For the text-containing cell, return its midpoint in (X, Y) coordinate format. 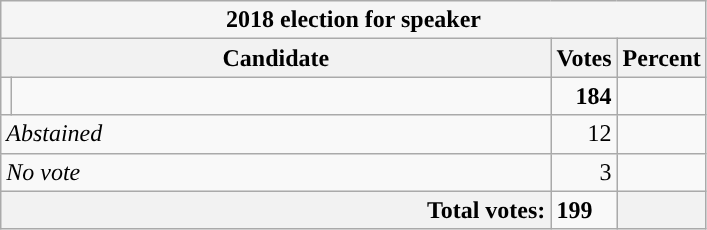
Votes (584, 58)
Candidate (276, 58)
3 (584, 172)
Percent (662, 58)
No vote (276, 172)
Abstained (276, 134)
12 (584, 134)
Total votes: (276, 210)
199 (584, 210)
2018 election for speaker (354, 20)
184 (584, 96)
